Locate the cell with the specified text and output its (X, Y) center coordinate. 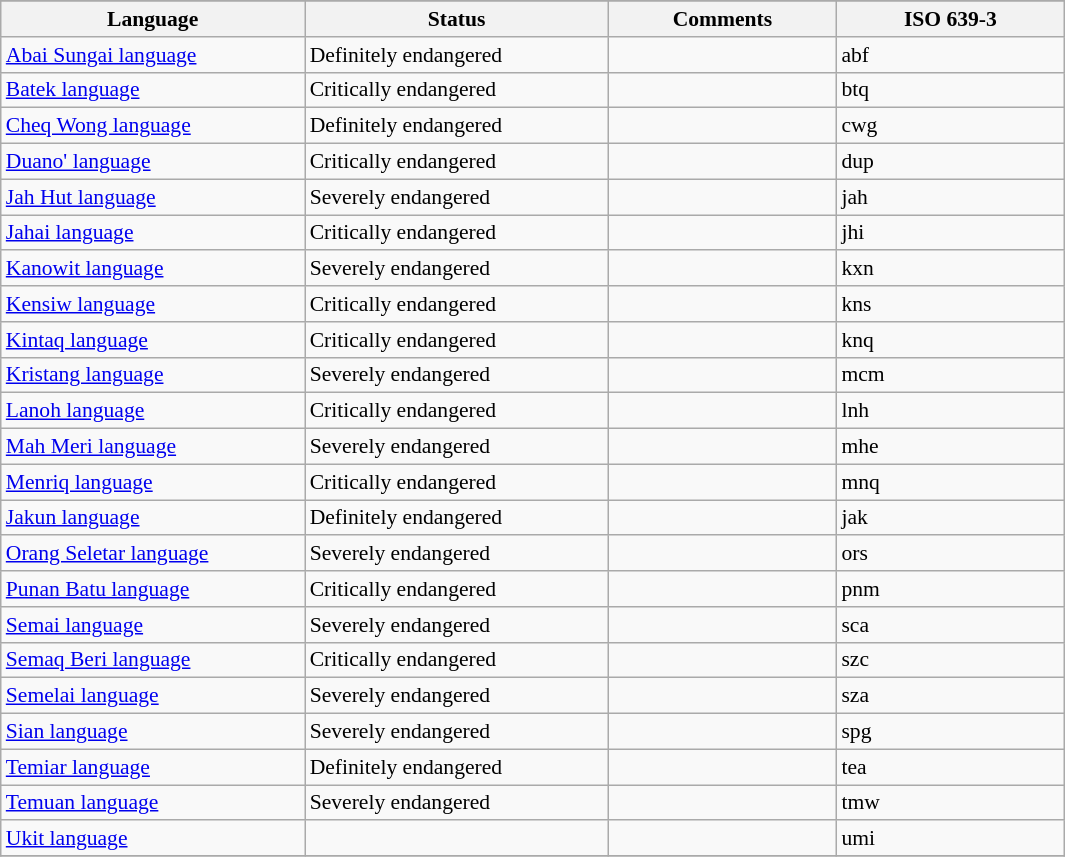
Menriq language (153, 482)
szc (950, 660)
Language (153, 19)
kns (950, 304)
jhi (950, 233)
lnh (950, 411)
Ukit language (153, 839)
mcm (950, 375)
umi (950, 839)
Semai language (153, 625)
kxn (950, 269)
dup (950, 162)
mnq (950, 482)
Batek language (153, 90)
jah (950, 197)
jak (950, 518)
mhe (950, 447)
spg (950, 732)
pnm (950, 589)
Temiar language (153, 767)
Mah Meri language (153, 447)
Temuan language (153, 803)
Kanowit language (153, 269)
sca (950, 625)
Punan Batu language (153, 589)
Jakun language (153, 518)
Duano' language (153, 162)
tmw (950, 803)
Comments (722, 19)
Abai Sungai language (153, 55)
tea (950, 767)
abf (950, 55)
btq (950, 90)
Semaq Beri language (153, 660)
Orang Seletar language (153, 554)
knq (950, 340)
Kintaq language (153, 340)
ors (950, 554)
Cheq Wong language (153, 126)
Jahai language (153, 233)
sza (950, 696)
Semelai language (153, 696)
cwg (950, 126)
Sian language (153, 732)
Kensiw language (153, 304)
ISO 639-3 (950, 19)
Status (457, 19)
Lanoh language (153, 411)
Kristang language (153, 375)
Jah Hut language (153, 197)
